Return (X, Y) of the center of cell containing provided text 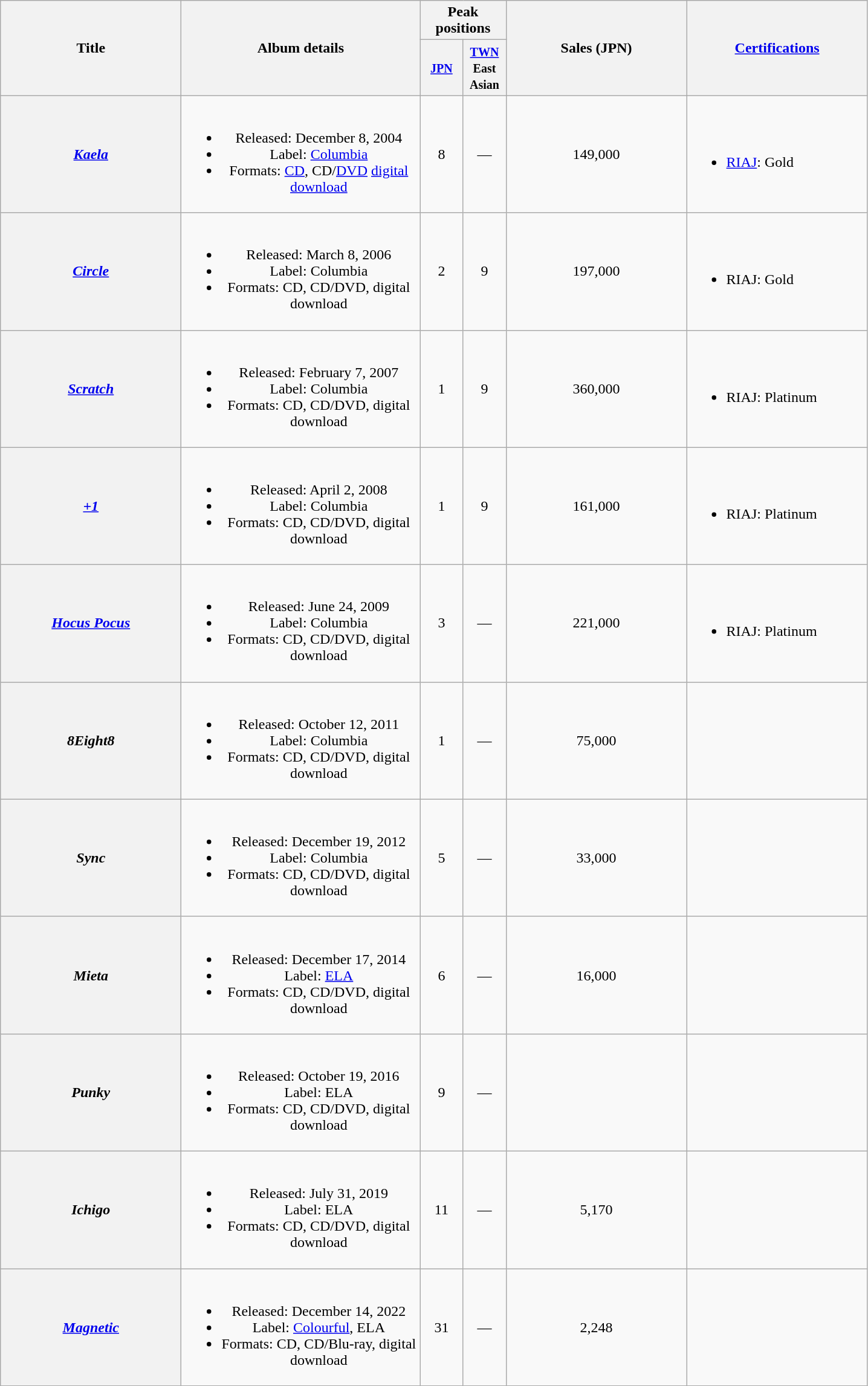
Released: March 8, 2006Label: ColumbiaFormats: CD, CD/DVD, digital download (301, 271)
Album details (301, 48)
Released: July 31, 2019Label: ELAFormats: CD, CD/DVD, digital download (301, 1210)
Title (91, 48)
Certifications (777, 48)
31 (441, 1327)
197,000 (596, 271)
16,000 (596, 975)
Released: June 24, 2009Label: ColumbiaFormats: CD, CD/DVD, digital download (301, 623)
8 (441, 154)
Released: December 19, 2012Label: ColumbiaFormats: CD, CD/DVD, digital download (301, 858)
Circle (91, 271)
360,000 (596, 389)
8Eight8 (91, 740)
Released: December 8, 2004Label: ColumbiaFormats: CD, CD/DVD digital download (301, 154)
+1 (91, 506)
Mieta (91, 975)
33,000 (596, 858)
2 (441, 271)
161,000 (596, 506)
5 (441, 858)
149,000 (596, 154)
6 (441, 975)
Ichigo (91, 1210)
Released: December 17, 2014Label: ELAFormats: CD, CD/DVD, digital download (301, 975)
Released: February 7, 2007Label: ColumbiaFormats: CD, CD/DVD, digital download (301, 389)
JPN (441, 68)
11 (441, 1210)
Released: October 12, 2011Label: ColumbiaFormats: CD, CD/DVD, digital download (301, 740)
Kaela (91, 154)
Magnetic (91, 1327)
Peak positions (463, 21)
75,000 (596, 740)
2,248 (596, 1327)
Hocus Pocus (91, 623)
Released: October 19, 2016Label: ELAFormats: CD, CD/DVD, digital download (301, 1092)
221,000 (596, 623)
Sync (91, 858)
Scratch (91, 389)
Released: December 14, 2022Label: Colourful, ELAFormats: CD, CD/Blu-ray, digital download (301, 1327)
Sales (JPN) (596, 48)
5,170 (596, 1210)
Released: April 2, 2008Label: ColumbiaFormats: CD, CD/DVD, digital download (301, 506)
3 (441, 623)
Punky (91, 1092)
TWN East Asian (485, 68)
